Extract the [X, Y] coordinate from the center of the cell holding the provided text.  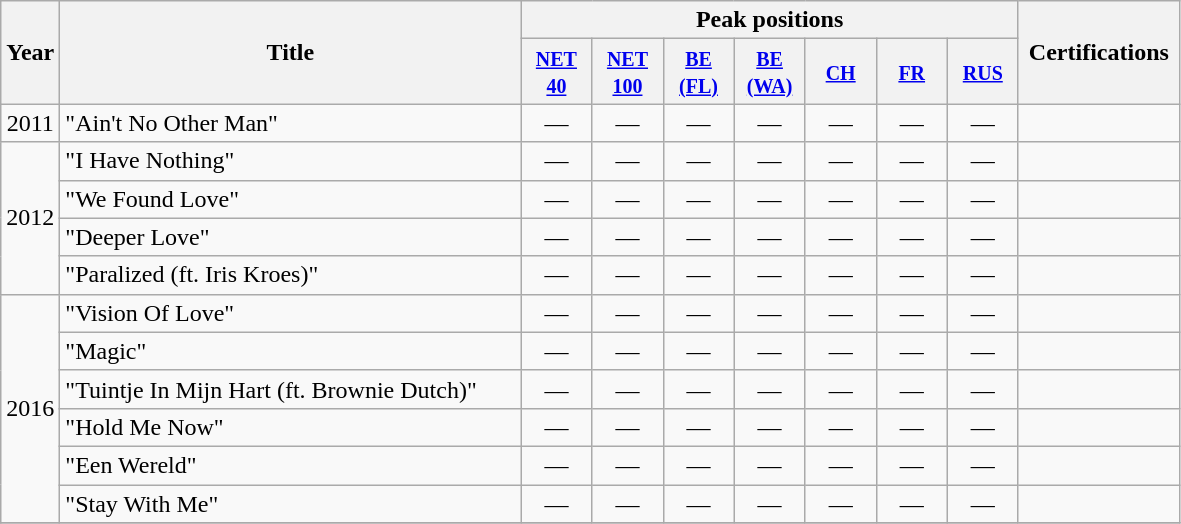
"Tuintje In Mijn Hart (ft. Brownie Dutch)" [290, 389]
NET 40 [556, 72]
"Vision Of Love" [290, 313]
Certifications [1098, 52]
Year [30, 52]
"Magic" [290, 351]
"Ain't No Other Man" [290, 123]
"Deeper Love" [290, 237]
"We Found Love" [290, 199]
2016 [30, 408]
2012 [30, 218]
CH [840, 72]
BE (WA) [770, 72]
"I Have Nothing" [290, 161]
Peak positions [770, 20]
2011 [30, 123]
"Een Wereld" [290, 465]
NET 100 [628, 72]
"Stay With Me" [290, 503]
"Paralized (ft. Iris Kroes)" [290, 275]
"Hold Me Now" [290, 427]
Title [290, 52]
RUS [982, 72]
FR [912, 72]
BE (FL) [698, 72]
